Find where the given text appears and provide that cell's center as [X, Y] coordinate. 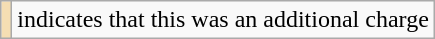
indicates that this was an additional charge [224, 20]
